Search for the cell housing the specified text and yield its [X, Y] center coordinate. 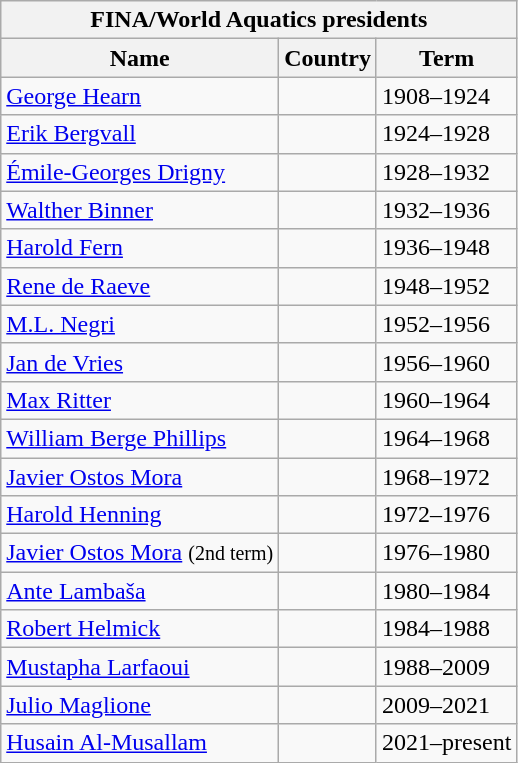
Ante Lambaša [140, 591]
George Hearn [140, 96]
1936–1948 [446, 248]
1924–1928 [446, 134]
Émile-Georges Drigny [140, 172]
1948–1952 [446, 286]
FINA/World Aquatics presidents [259, 20]
Husain Al-Musallam [140, 743]
Jan de Vries [140, 362]
1908–1924 [446, 96]
Javier Ostos Mora (2nd term) [140, 553]
Harold Fern [140, 248]
1984–1988 [446, 629]
Erik Bergvall [140, 134]
1932–1936 [446, 210]
1952–1956 [446, 324]
1956–1960 [446, 362]
Julio Maglione [140, 705]
1980–1984 [446, 591]
Rene de Raeve [140, 286]
1928–1932 [446, 172]
Harold Henning [140, 515]
1968–1972 [446, 477]
Term [446, 58]
1972–1976 [446, 515]
Name [140, 58]
Mustapha Larfaoui [140, 667]
Robert Helmick [140, 629]
Max Ritter [140, 400]
Country [328, 58]
William Berge Phillips [140, 438]
2021–present [446, 743]
1960–1964 [446, 400]
1988–2009 [446, 667]
Walther Binner [140, 210]
2009–2021 [446, 705]
1976–1980 [446, 553]
Javier Ostos Mora [140, 477]
M.L. Negri [140, 324]
1964–1968 [446, 438]
